From the cell containing the given text, extract its center point as (x, y) coordinate. 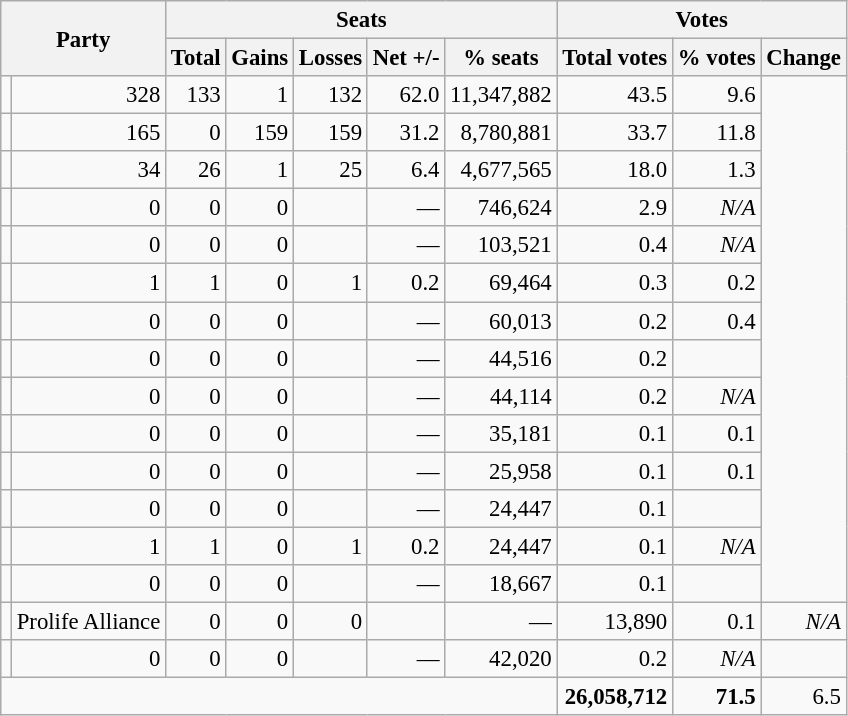
26,058,712 (614, 697)
Gains (260, 58)
11,347,882 (501, 95)
132 (331, 95)
Seats (362, 20)
69,464 (501, 283)
0.3 (614, 283)
103,521 (501, 245)
746,624 (501, 208)
44,516 (501, 358)
62.0 (406, 95)
Party (84, 38)
13,890 (614, 621)
% seats (501, 58)
33.7 (614, 133)
31.2 (406, 133)
9.6 (716, 95)
Total (196, 58)
165 (88, 133)
1.3 (716, 170)
4,677,565 (501, 170)
44,114 (501, 396)
Total votes (614, 58)
43.5 (614, 95)
34 (88, 170)
25,958 (501, 471)
6.4 (406, 170)
6.5 (804, 697)
% votes (716, 58)
Net +/- (406, 58)
8,780,881 (501, 133)
2.9 (614, 208)
133 (196, 95)
Losses (331, 58)
42,020 (501, 659)
60,013 (501, 321)
Prolife Alliance (88, 621)
Votes (702, 20)
328 (88, 95)
18.0 (614, 170)
71.5 (716, 697)
18,667 (501, 584)
35,181 (501, 433)
25 (331, 170)
26 (196, 170)
11.8 (716, 133)
Change (804, 58)
